Extract the (x, y) coordinate from the center of the cell holding the provided text.  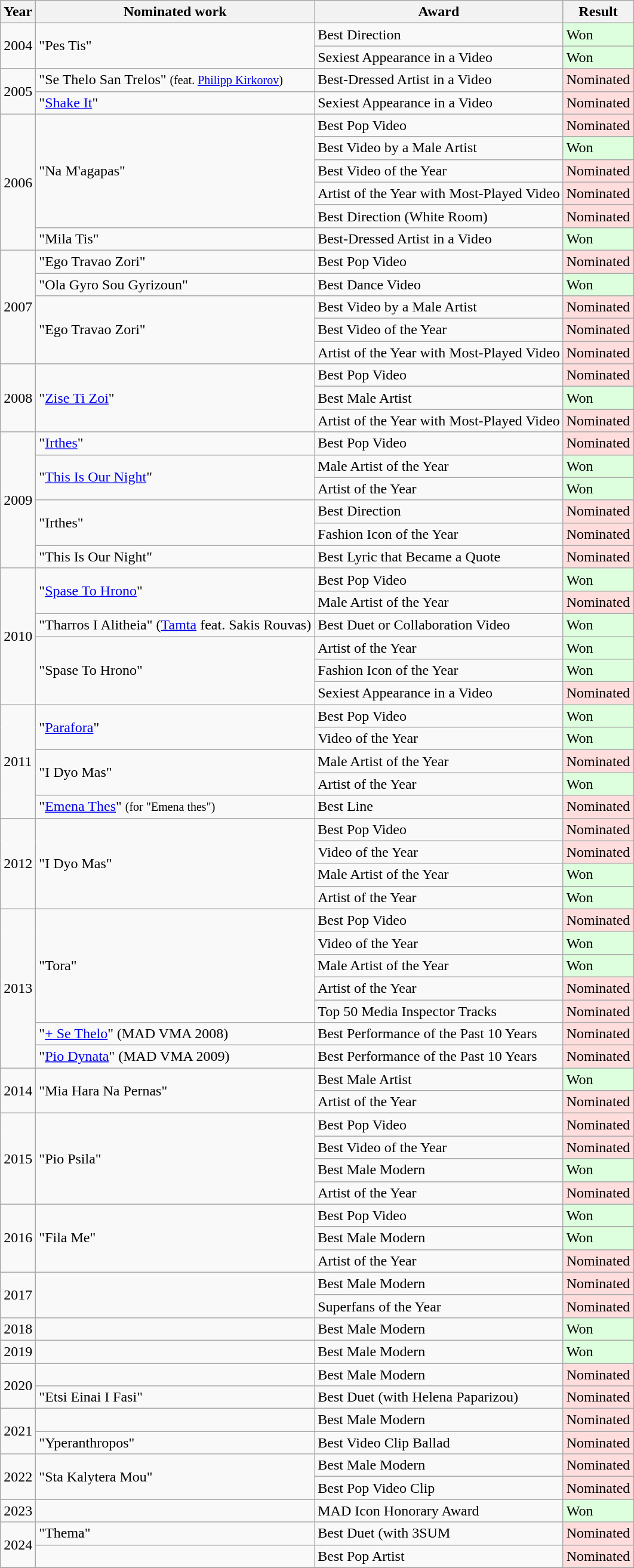
2011 (18, 761)
"Pio Psila" (176, 1159)
"Mila Tis" (176, 239)
"Thema" (176, 1533)
"+ Se Thelo" (MAD VMA 2008) (176, 1034)
2010 (18, 636)
"Shake It" (176, 103)
2016 (18, 1238)
"Fila Me" (176, 1238)
"Se Thelo San Trelos" (feat. Philipp Kirkorov) (176, 80)
2023 (18, 1511)
"Mia Hara Na Pernas" (176, 1091)
Year (18, 12)
2020 (18, 1385)
2018 (18, 1329)
"Tharros I Alitheia" (Tamta feat. Sakis Rouvas) (176, 625)
"Tora" (176, 965)
2014 (18, 1091)
2013 (18, 988)
"Pes Tis" (176, 46)
2006 (18, 182)
Best Duet (with 3SUM (439, 1533)
Best Line (439, 807)
"Ola Gyro Sou Gyrizoun" (176, 285)
"Zise Ti Zoi" (176, 398)
"Pio Dynata" (MAD VMA 2009) (176, 1057)
"Etsi Einai I Fasi" (176, 1397)
Top 50 Media Inspector Tracks (439, 1011)
"Emena Thes" (for "Emena thes") (176, 807)
2019 (18, 1351)
2004 (18, 46)
Award (439, 12)
MAD Icon Honorary Award (439, 1511)
Best Video Clip Ballad (439, 1443)
Best Duet (with Helena Paparizou) (439, 1397)
Best Duet or Collaboration Video (439, 625)
2024 (18, 1545)
2022 (18, 1477)
2012 (18, 863)
Result (598, 12)
2021 (18, 1431)
2015 (18, 1159)
2008 (18, 398)
Best Direction (White Room) (439, 216)
Best Pop Artist (439, 1556)
2017 (18, 1295)
2007 (18, 307)
"Yperanthropos" (176, 1443)
Best Pop Video Clip (439, 1488)
Best Lyric that Became a Quote (439, 557)
Nominated work (176, 12)
Superfans of the Year (439, 1306)
"Parafora" (176, 727)
"Sta Kalytera Mou" (176, 1477)
"Na M'agapas" (176, 171)
2009 (18, 500)
2005 (18, 91)
Best Dance Video (439, 285)
